Search for the cell housing the specified text and yield its [x, y] center coordinate. 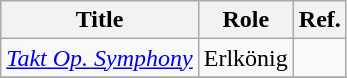
Title [100, 20]
Role [246, 20]
Takt Op. Symphony [100, 58]
Ref. [320, 20]
Erlkönig [246, 58]
